Identify which cell holds the provided text, then report its [x, y] central coordinate. 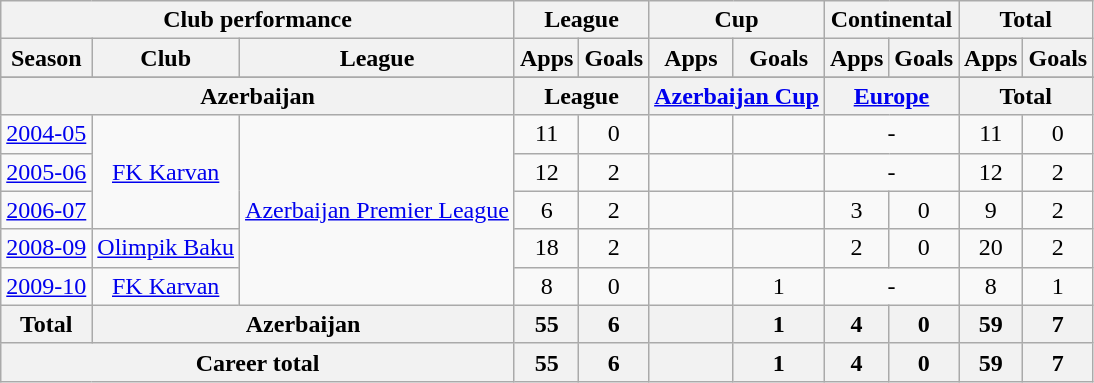
Azerbaijan Premier League [378, 210]
3 [856, 210]
Olimpik Baku [166, 248]
Season [46, 58]
2005-06 [46, 172]
20 [991, 248]
Azerbaijan Cup [737, 96]
Career total [258, 362]
Cup [737, 20]
9 [991, 210]
18 [546, 248]
Europe [891, 96]
2004-05 [46, 134]
Club [166, 58]
2009-10 [46, 286]
Continental [891, 20]
2008-09 [46, 248]
Club performance [258, 20]
2006-07 [46, 210]
